For the text-containing cell, return its midpoint in [x, y] coordinate format. 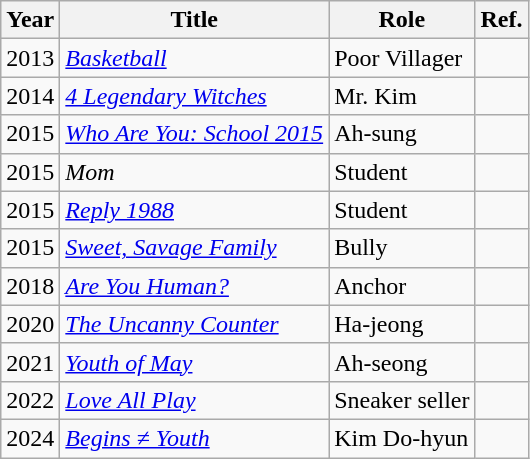
Who Are You: School 2015 [194, 134]
Kim Do-hyun [402, 438]
Reply 1988 [194, 210]
Ref. [502, 20]
Role [402, 20]
2018 [30, 286]
Year [30, 20]
2014 [30, 96]
Anchor [402, 286]
Love All Play [194, 400]
Ah-sung [402, 134]
Mr. Kim [402, 96]
Bully [402, 248]
Title [194, 20]
Ah-seong [402, 362]
Basketball [194, 58]
4 Legendary Witches [194, 96]
Poor Villager [402, 58]
2020 [30, 324]
2024 [30, 438]
2013 [30, 58]
2022 [30, 400]
2021 [30, 362]
The Uncanny Counter [194, 324]
Mom [194, 172]
Begins ≠ Youth [194, 438]
Sneaker seller [402, 400]
Youth of May [194, 362]
Are You Human? [194, 286]
Sweet, Savage Family [194, 248]
Ha-jeong [402, 324]
